Return [x, y] of the center of cell containing provided text 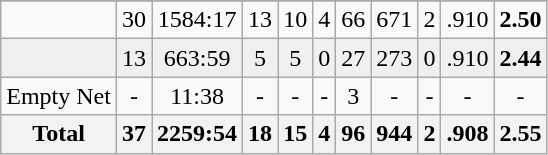
944 [394, 134]
Total [59, 134]
2.55 [520, 134]
27 [354, 58]
663:59 [198, 58]
671 [394, 20]
273 [394, 58]
96 [354, 134]
3 [354, 96]
37 [134, 134]
Empty Net [59, 96]
30 [134, 20]
2259:54 [198, 134]
10 [296, 20]
2.44 [520, 58]
11:38 [198, 96]
2.50 [520, 20]
.908 [468, 134]
18 [260, 134]
15 [296, 134]
1584:17 [198, 20]
66 [354, 20]
